From the cell containing the given text, extract its center point as [x, y] coordinate. 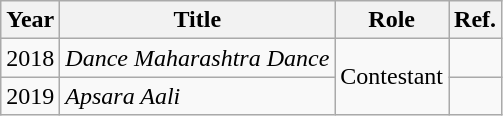
2019 [30, 96]
Contestant [392, 77]
Role [392, 20]
Apsara Aali [198, 96]
Dance Maharashtra Dance [198, 58]
2018 [30, 58]
Year [30, 20]
Ref. [476, 20]
Title [198, 20]
